Detect which cell encompasses the target text, then output its [X, Y] center coordinate. 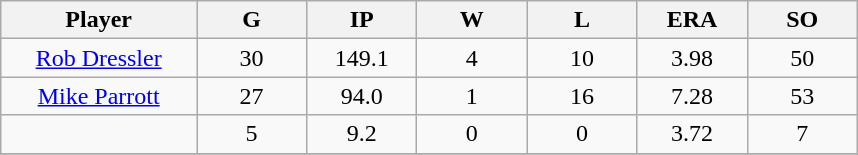
7 [802, 134]
Mike Parrott [99, 96]
16 [582, 96]
ERA [692, 20]
53 [802, 96]
4 [472, 58]
Rob Dressler [99, 58]
L [582, 20]
5 [252, 134]
3.98 [692, 58]
G [252, 20]
50 [802, 58]
7.28 [692, 96]
149.1 [362, 58]
27 [252, 96]
1 [472, 96]
Player [99, 20]
10 [582, 58]
9.2 [362, 134]
IP [362, 20]
W [472, 20]
3.72 [692, 134]
94.0 [362, 96]
SO [802, 20]
30 [252, 58]
